Determine the [X, Y] coordinate at the center of the cell enclosing the given text.  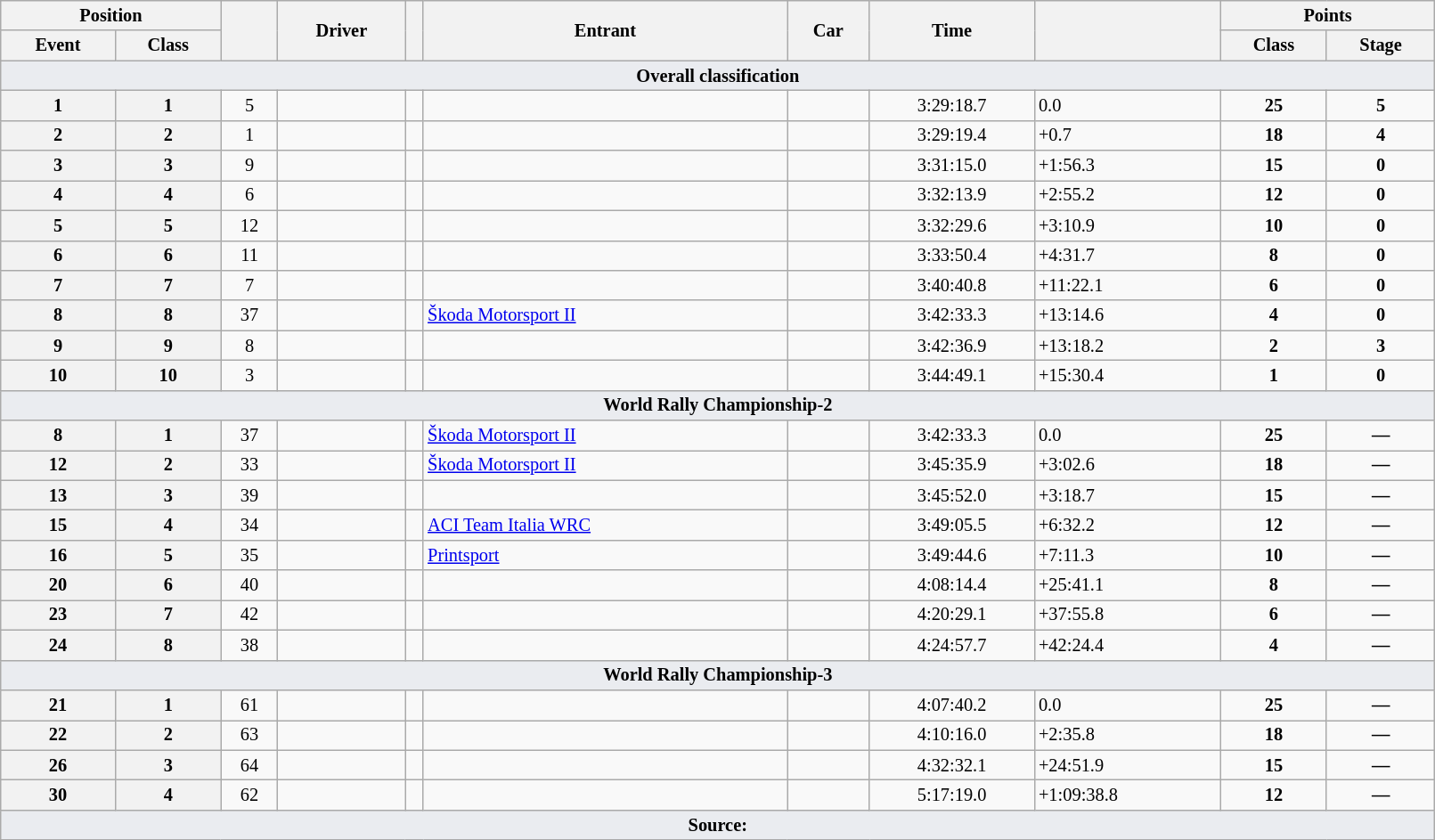
+3:18.7 [1128, 495]
22 [59, 735]
+15:30.4 [1128, 375]
20 [59, 585]
3:32:29.6 [951, 225]
+6:32.2 [1128, 525]
Position [110, 15]
Entrant [605, 30]
3:33:50.4 [951, 256]
+42:24.4 [1128, 645]
3:45:35.9 [951, 465]
+1:56.3 [1128, 166]
34 [249, 525]
4:10:16.0 [951, 735]
4:08:14.4 [951, 585]
+3:02.6 [1128, 465]
42 [249, 615]
3:44:49.1 [951, 375]
23 [59, 615]
+37:55.8 [1128, 615]
26 [59, 765]
World Rally Championship-3 [718, 675]
3:49:44.6 [951, 555]
3:29:19.4 [951, 135]
ACI Team Italia WRC [605, 525]
+1:09:38.8 [1128, 795]
+7:11.3 [1128, 555]
24 [59, 645]
Car [828, 30]
+4:31.7 [1128, 256]
+25:41.1 [1128, 585]
61 [249, 705]
Event [59, 45]
21 [59, 705]
40 [249, 585]
Source: [718, 825]
3:29:18.7 [951, 105]
63 [249, 735]
4:24:57.7 [951, 645]
+13:14.6 [1128, 315]
62 [249, 795]
64 [249, 765]
39 [249, 495]
+2:55.2 [1128, 195]
World Rally Championship-2 [718, 405]
Driver [342, 30]
3:40:40.8 [951, 285]
+2:35.8 [1128, 735]
Printsport [605, 555]
3:45:52.0 [951, 495]
3:32:13.9 [951, 195]
3:42:36.9 [951, 346]
+0.7 [1128, 135]
Stage [1381, 45]
35 [249, 555]
+11:22.1 [1128, 285]
3:49:05.5 [951, 525]
30 [59, 795]
16 [59, 555]
+3:10.9 [1128, 225]
+13:18.2 [1128, 346]
33 [249, 465]
11 [249, 256]
5:17:19.0 [951, 795]
+24:51.9 [1128, 765]
4:07:40.2 [951, 705]
13 [59, 495]
Points [1327, 15]
4:32:32.1 [951, 765]
4:20:29.1 [951, 615]
3:31:15.0 [951, 166]
38 [249, 645]
Time [951, 30]
Overall classification [718, 76]
